Return (X, Y) of the center of cell containing provided text 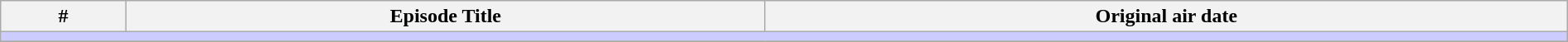
Episode Title (445, 16)
Original air date (1166, 16)
# (64, 16)
